Pinpoint the cell where the given text exists, returning its (x, y) midpoint coordinate. 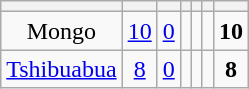
Mongo (62, 31)
Tshibuabua (62, 69)
